Identify which cell holds the provided text, then report its (x, y) central coordinate. 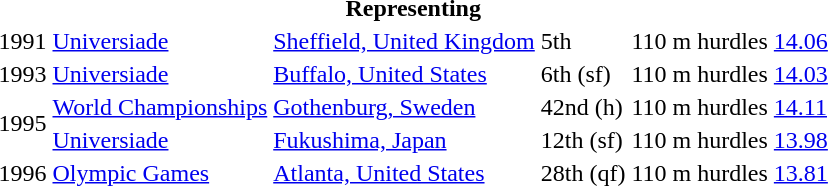
6th (sf) (583, 74)
Buffalo, United States (404, 74)
Gothenburg, Sweden (404, 107)
42nd (h) (583, 107)
5th (583, 41)
12th (sf) (583, 140)
Fukushima, Japan (404, 140)
World Championships (160, 107)
Sheffield, United Kingdom (404, 41)
